Pinpoint the cell where the given text exists, returning its [x, y] midpoint coordinate. 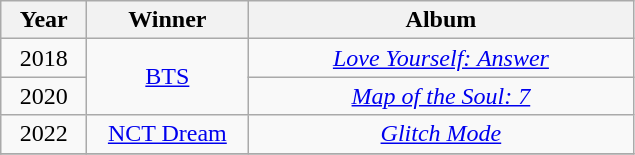
Year [44, 20]
Glitch Mode [441, 134]
NCT Dream [168, 134]
Map of the Soul: 7 [441, 96]
2020 [44, 96]
Album [441, 20]
Love Yourself: Answer [441, 58]
Winner [168, 20]
BTS [168, 77]
2018 [44, 58]
2022 [44, 134]
